Locate the cell with the specified text and output its (X, Y) center coordinate. 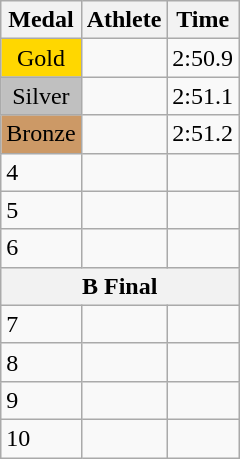
8 (41, 362)
Silver (41, 96)
B Final (120, 286)
5 (41, 210)
Bronze (41, 134)
Gold (41, 58)
9 (41, 400)
6 (41, 248)
10 (41, 438)
Time (203, 20)
2:50.9 (203, 58)
2:51.2 (203, 134)
Medal (41, 20)
7 (41, 324)
4 (41, 172)
Athlete (124, 20)
2:51.1 (203, 96)
